Provide the [x, y] coordinate of the cell's center where the given text is located.  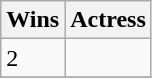
Wins [33, 20]
Actress [108, 20]
2 [33, 58]
